Scan for the cell matching the given text and deliver its [X, Y] coordinate at center. 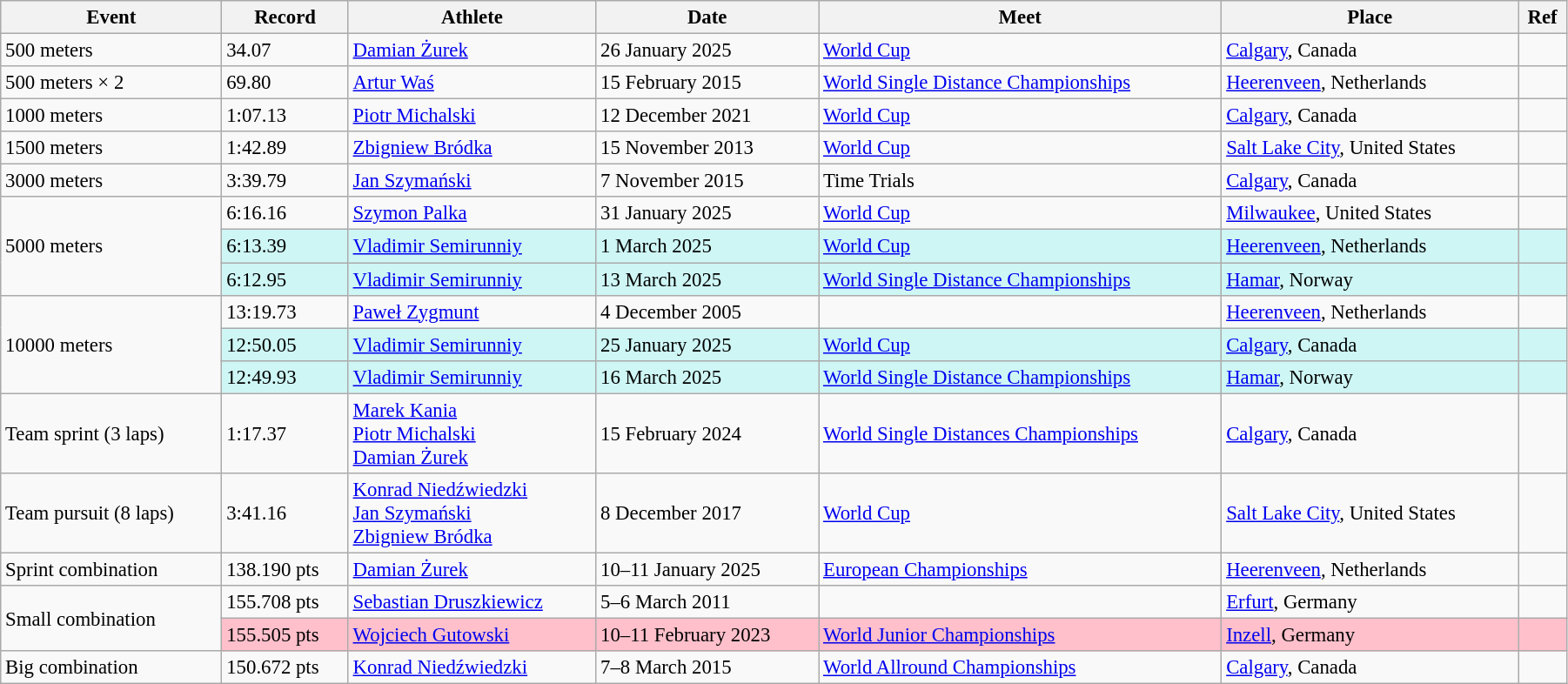
7 November 2015 [707, 181]
Time Trials [1020, 181]
Ref [1543, 17]
500 meters × 2 [111, 83]
12 December 2021 [707, 116]
1:07.13 [285, 116]
13:19.73 [285, 312]
10–11 January 2025 [707, 569]
155.708 pts [285, 602]
Jan Szymański [472, 181]
World Single Distances Championships [1020, 433]
Place [1370, 17]
15 February 2015 [707, 83]
150.672 pts [285, 667]
6:16.16 [285, 213]
26 January 2025 [707, 50]
Piotr Michalski [472, 116]
Meet [1020, 17]
Sprint combination [111, 569]
138.190 pts [285, 569]
Szymon Palka [472, 213]
1:17.37 [285, 433]
Sebastian Druszkiewicz [472, 602]
10–11 February 2023 [707, 634]
Konrad NiedźwiedzkiJan SzymańskiZbigniew Bródka [472, 513]
5000 meters [111, 245]
Inzell, Germany [1370, 634]
13 March 2025 [707, 279]
1:42.89 [285, 148]
Event [111, 17]
4 December 2005 [707, 312]
World Allround Championships [1020, 667]
1500 meters [111, 148]
Team pursuit (8 laps) [111, 513]
31 January 2025 [707, 213]
5–6 March 2011 [707, 602]
Wojciech Gutowski [472, 634]
6:13.39 [285, 246]
Record [285, 17]
1000 meters [111, 116]
8 December 2017 [707, 513]
3:41.16 [285, 513]
3:39.79 [285, 181]
1 March 2025 [707, 246]
34.07 [285, 50]
25 January 2025 [707, 345]
Milwaukee, United States [1370, 213]
Artur Waś [472, 83]
69.80 [285, 83]
12:50.05 [285, 345]
European Championships [1020, 569]
Konrad Niedźwiedzki [472, 667]
6:12.95 [285, 279]
10000 meters [111, 345]
Marek KaniaPiotr MichalskiDamian Żurek [472, 433]
Paweł Zygmunt [472, 312]
15 November 2013 [707, 148]
15 February 2024 [707, 433]
Team sprint (3 laps) [111, 433]
Zbigniew Bródka [472, 148]
12:49.93 [285, 377]
500 meters [111, 50]
Date [707, 17]
Big combination [111, 667]
3000 meters [111, 181]
Athlete [472, 17]
16 March 2025 [707, 377]
World Junior Championships [1020, 634]
Small combination [111, 618]
7–8 March 2015 [707, 667]
155.505 pts [285, 634]
Erfurt, Germany [1370, 602]
